Pinpoint the cell where the given text exists, returning its (x, y) midpoint coordinate. 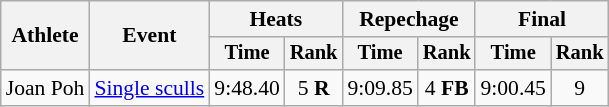
5 R (314, 88)
Single sculls (149, 88)
Event (149, 36)
Athlete (46, 36)
9:48.40 (246, 88)
Heats (276, 19)
Repechage (408, 19)
4 FB (447, 88)
Final (542, 19)
Joan Poh (46, 88)
9:09.85 (380, 88)
9 (580, 88)
9:00.45 (512, 88)
